Pinpoint the cell where the given text exists, returning its [X, Y] midpoint coordinate. 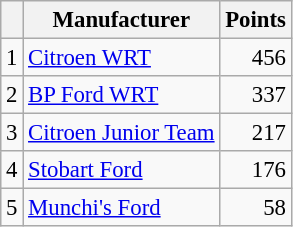
Stobart Ford [122, 170]
Citroen WRT [122, 58]
176 [256, 170]
5 [12, 208]
Munchi's Ford [122, 208]
Points [256, 20]
Manufacturer [122, 20]
4 [12, 170]
2 [12, 95]
3 [12, 133]
58 [256, 208]
1 [12, 58]
Citroen Junior Team [122, 133]
456 [256, 58]
337 [256, 95]
217 [256, 133]
BP Ford WRT [122, 95]
